For the text-containing cell, return its midpoint in [x, y] coordinate format. 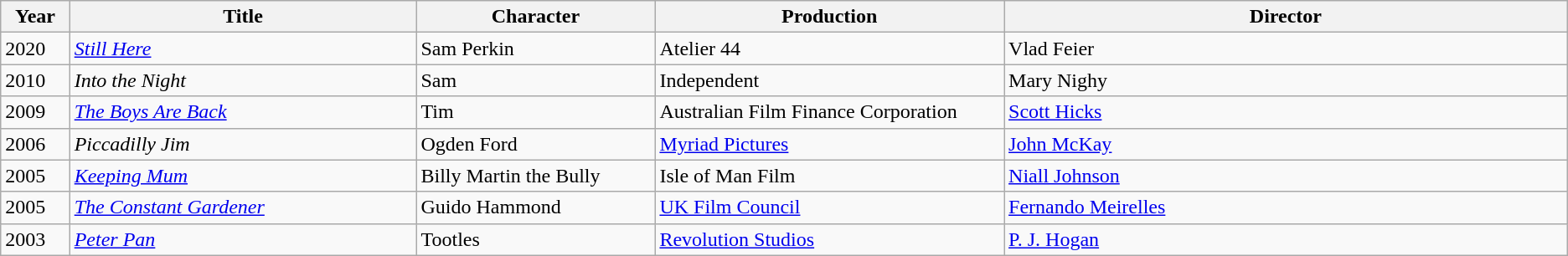
P. J. Hogan [1287, 239]
Ogden Ford [536, 144]
Isle of Man Film [829, 176]
Revolution Studios [829, 239]
Year [35, 17]
UK Film Council [829, 207]
Into the Night [243, 80]
Sam Perkin [536, 49]
Tootles [536, 239]
John McKay [1287, 144]
2020 [35, 49]
Title [243, 17]
Tim [536, 112]
Independent [829, 80]
Australian Film Finance Corporation [829, 112]
2003 [35, 239]
Scott Hicks [1287, 112]
Atelier 44 [829, 49]
2010 [35, 80]
Mary Nighy [1287, 80]
Keeping Mum [243, 176]
2006 [35, 144]
The Constant Gardener [243, 207]
Billy Martin the Bully [536, 176]
The Boys Are Back [243, 112]
Sam [536, 80]
Myriad Pictures [829, 144]
2009 [35, 112]
Niall Johnson [1287, 176]
Director [1287, 17]
Guido Hammond [536, 207]
Production [829, 17]
Fernando Meirelles [1287, 207]
Peter Pan [243, 239]
Vlad Feier [1287, 49]
Still Here [243, 49]
Piccadilly Jim [243, 144]
Character [536, 17]
